Return [X, Y] of the center of cell containing provided text 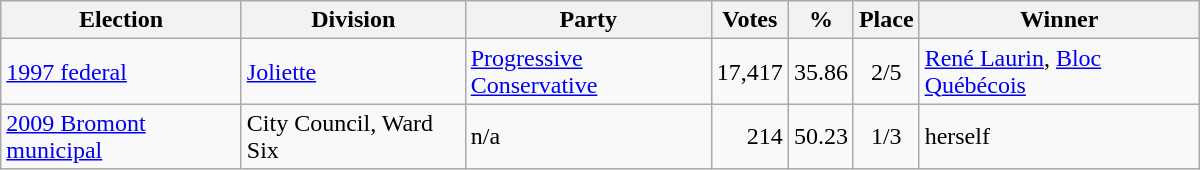
Party [588, 20]
Division [353, 20]
Votes [750, 20]
2009 Bromont municipal [122, 136]
35.86 [820, 72]
René Laurin, Bloc Québécois [1059, 72]
Winner [1059, 20]
Election [122, 20]
214 [750, 136]
1997 federal [122, 72]
City Council, Ward Six [353, 136]
% [820, 20]
50.23 [820, 136]
Place [886, 20]
herself [1059, 136]
1/3 [886, 136]
2/5 [886, 72]
n/a [588, 136]
Progressive Conservative [588, 72]
Joliette [353, 72]
17,417 [750, 72]
